Search for the cell housing the specified text and yield its (X, Y) center coordinate. 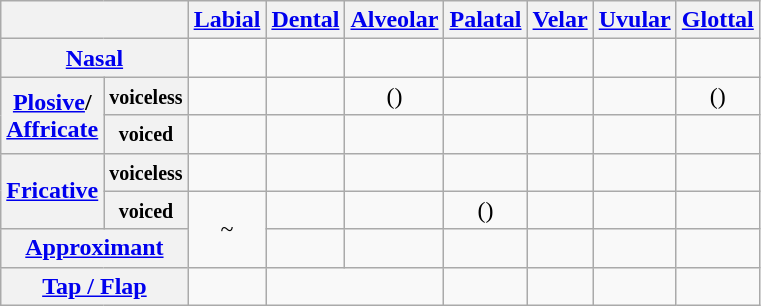
Plosive/Affricate (52, 115)
Dental (306, 20)
Glottal (718, 20)
Approximant (94, 248)
Tap / Flap (94, 286)
Alveolar (394, 20)
Nasal (94, 58)
Velar (560, 20)
Uvular (634, 20)
Fricative (52, 191)
Labial (227, 20)
~ (227, 229)
Palatal (486, 20)
